Extract the (X, Y) coordinate from the center of the cell holding the provided text.  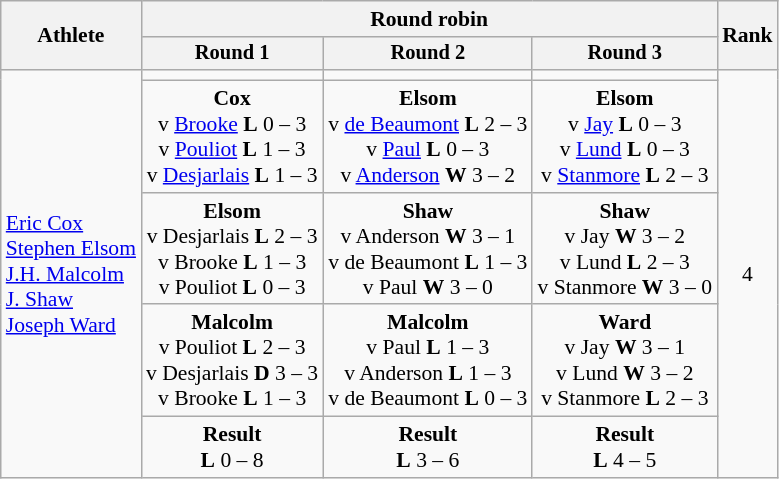
ResultL 4 – 5 (624, 448)
ResultL 3 – 6 (428, 448)
Round robin (429, 19)
Round 1 (232, 54)
Malcolmv Paul L 1 – 3v Anderson L 1 – 3v de Beaumont L 0 – 3 (428, 361)
Rank (748, 36)
Shawv Jay W 3 – 2v Lund L 2 – 3v Stanmore W 3 – 0 (624, 249)
Coxv Brooke L 0 – 3v Pouliot L 1 – 3v Desjarlais L 1 – 3 (232, 137)
Elsomv Jay L 0 – 3v Lund L 0 – 3v Stanmore L 2 – 3 (624, 137)
Athlete (71, 36)
Shawv Anderson W 3 – 1v de Beaumont L 1 – 3v Paul W 3 – 0 (428, 249)
Eric CoxStephen ElsomJ.H. MalcolmJ. ShawJoseph Ward (71, 274)
4 (748, 274)
Malcolmv Pouliot L 2 – 3v Desjarlais D 3 – 3v Brooke L 1 – 3 (232, 361)
Elsomv Desjarlais L 2 – 3v Brooke L 1 – 3v Pouliot L 0 – 3 (232, 249)
Wardv Jay W 3 – 1v Lund W 3 – 2v Stanmore L 2 – 3 (624, 361)
Round 3 (624, 54)
Elsomv de Beaumont L 2 – 3v Paul L 0 – 3v Anderson W 3 – 2 (428, 137)
Round 2 (428, 54)
ResultL 0 – 8 (232, 448)
